Extract the (x, y) coordinate from the center of the cell holding the provided text.  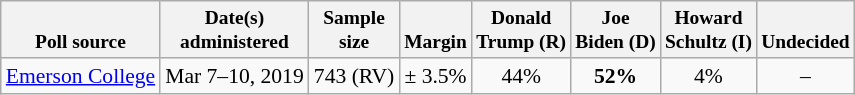
Date(s)administered (234, 30)
743 (RV) (354, 76)
Poll source (80, 30)
4% (708, 76)
DonaldTrump (R) (522, 30)
Mar 7–10, 2019 (234, 76)
Samplesize (354, 30)
Emerson College (80, 76)
JoeBiden (D) (616, 30)
± 3.5% (435, 76)
Undecided (806, 30)
HowardSchultz (I) (708, 30)
Margin (435, 30)
– (806, 76)
44% (522, 76)
52% (616, 76)
